Determine the (X, Y) coordinate at the center of the cell enclosing the given text.  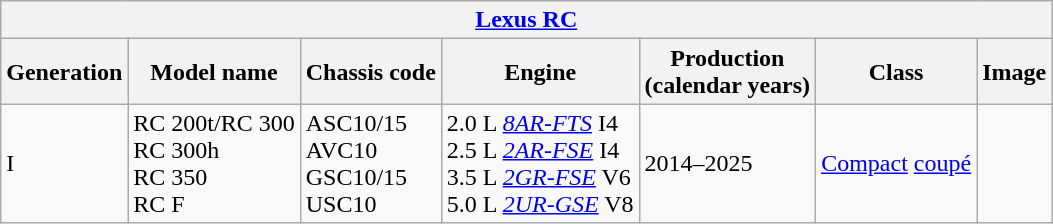
2.0 L 8AR-FTS I42.5 L 2AR-FSE I43.5 L 2GR-FSE V65.0 L 2UR-GSE V8 (540, 164)
I (64, 164)
Engine (540, 72)
ASC10/15AVC10GSC10/15USC10 (370, 164)
RC 200t/RC 300RC 300hRC 350RC F (214, 164)
Lexus RC (526, 20)
Chassis code (370, 72)
Class (896, 72)
Model name (214, 72)
Compact coupé (896, 164)
Image (1014, 72)
Generation (64, 72)
Production(calendar years) (728, 72)
2014–2025 (728, 164)
